Extract the [x, y] coordinate from the center of the cell holding the provided text.  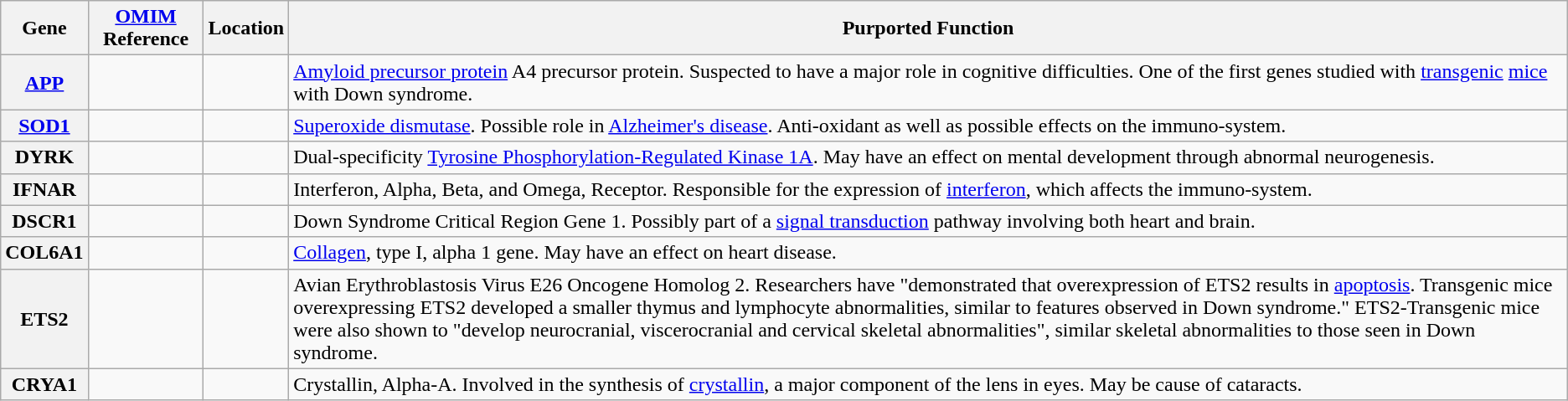
CRYA1 [44, 384]
SOD1 [44, 126]
Crystallin, Alpha-A. Involved in the synthesis of crystallin, a major component of the lens in eyes. May be cause of cataracts. [928, 384]
Purported Function [928, 28]
Dual-specificity Tyrosine Phosphorylation-Regulated Kinase 1A. May have an effect on mental development through abnormal neurogenesis. [928, 157]
Superoxide dismutase. Possible role in Alzheimer's disease. Anti-oxidant as well as possible effects on the immuno-system. [928, 126]
Gene [44, 28]
Down Syndrome Critical Region Gene 1. Possibly part of a signal transduction pathway involving both heart and brain. [928, 221]
DYRK [44, 157]
ETS2 [44, 318]
OMIM Reference [146, 28]
COL6A1 [44, 253]
DSCR1 [44, 221]
Collagen, type I, alpha 1 gene. May have an effect on heart disease. [928, 253]
Interferon, Alpha, Beta, and Omega, Receptor. Responsible for the expression of interferon, which affects the immuno-system. [928, 189]
IFNAR [44, 189]
Location [246, 28]
APP [44, 82]
